Locate the cell with the specified text and output its [x, y] center coordinate. 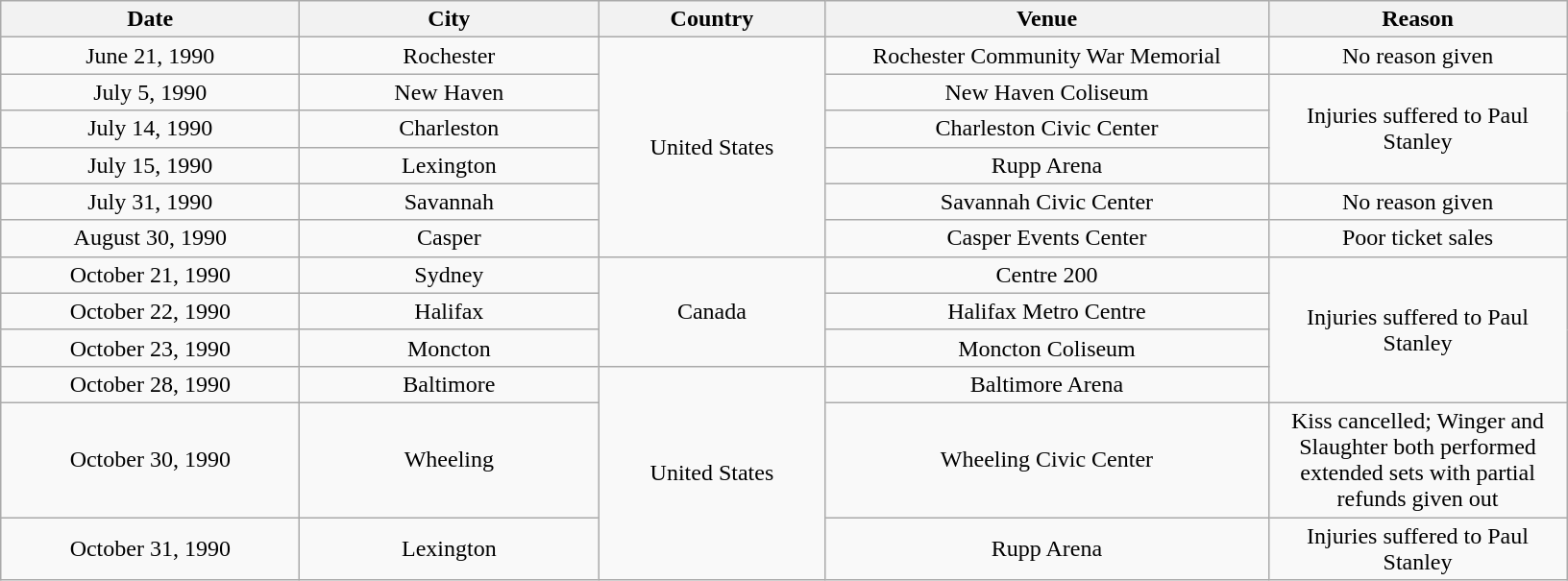
Poor ticket sales [1418, 238]
Savannah [450, 202]
Wheeling Civic Center [1047, 459]
Baltimore Arena [1047, 384]
Moncton Coliseum [1047, 348]
Rochester Community War Memorial [1047, 56]
October 23, 1990 [150, 348]
Casper [450, 238]
August 30, 1990 [150, 238]
Savannah Civic Center [1047, 202]
July 14, 1990 [150, 129]
Canada [712, 311]
October 28, 1990 [150, 384]
City [450, 19]
Country [712, 19]
Kiss cancelled; Winger and Slaughter both performed extended sets with partial refunds given out [1418, 459]
Halifax [450, 311]
June 21, 1990 [150, 56]
October 31, 1990 [150, 547]
Baltimore [450, 384]
Halifax Metro Centre [1047, 311]
Centre 200 [1047, 275]
New Haven [450, 92]
July 5, 1990 [150, 92]
Charleston Civic Center [1047, 129]
Venue [1047, 19]
Casper Events Center [1047, 238]
July 15, 1990 [150, 165]
Date [150, 19]
Charleston [450, 129]
October 21, 1990 [150, 275]
July 31, 1990 [150, 202]
Wheeling [450, 459]
October 22, 1990 [150, 311]
Sydney [450, 275]
Rochester [450, 56]
Moncton [450, 348]
Reason [1418, 19]
October 30, 1990 [150, 459]
New Haven Coliseum [1047, 92]
